Return the (X, Y) coordinate for the center point of the cell that contains the specified text.  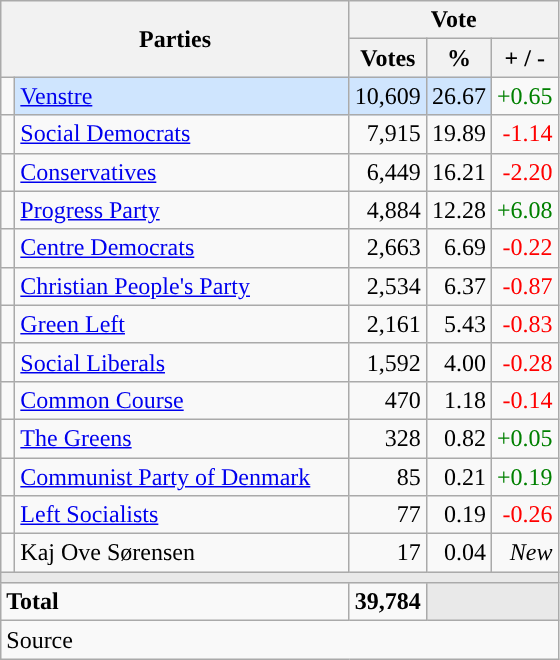
Conservatives (182, 172)
-0.87 (524, 286)
% (458, 58)
328 (388, 438)
1.18 (458, 400)
Progress Party (182, 210)
Social Democrats (182, 134)
Source (280, 640)
19.89 (458, 134)
10,609 (388, 96)
Kaj Ove Sørensen (182, 553)
+6.08 (524, 210)
39,784 (388, 602)
7,915 (388, 134)
-0.83 (524, 324)
0.21 (458, 477)
6.37 (458, 286)
Green Left (182, 324)
85 (388, 477)
6,449 (388, 172)
Centre Democrats (182, 248)
-0.22 (524, 248)
6.69 (458, 248)
2,161 (388, 324)
12.28 (458, 210)
2,534 (388, 286)
16.21 (458, 172)
-0.26 (524, 515)
0.82 (458, 438)
Parties (176, 39)
Total (176, 602)
+0.05 (524, 438)
77 (388, 515)
26.67 (458, 96)
4.00 (458, 362)
5.43 (458, 324)
The Greens (182, 438)
Common Course (182, 400)
-0.28 (524, 362)
Votes (388, 58)
+0.65 (524, 96)
Vote (454, 20)
0.19 (458, 515)
+ / - (524, 58)
470 (388, 400)
-0.14 (524, 400)
4,884 (388, 210)
-1.14 (524, 134)
Venstre (182, 96)
New (524, 553)
Christian People's Party (182, 286)
+0.19 (524, 477)
0.04 (458, 553)
1,592 (388, 362)
Left Socialists (182, 515)
Communist Party of Denmark (182, 477)
2,663 (388, 248)
17 (388, 553)
Social Liberals (182, 362)
-2.20 (524, 172)
